Provide the [x, y] coordinate of the cell's center where the given text is located.  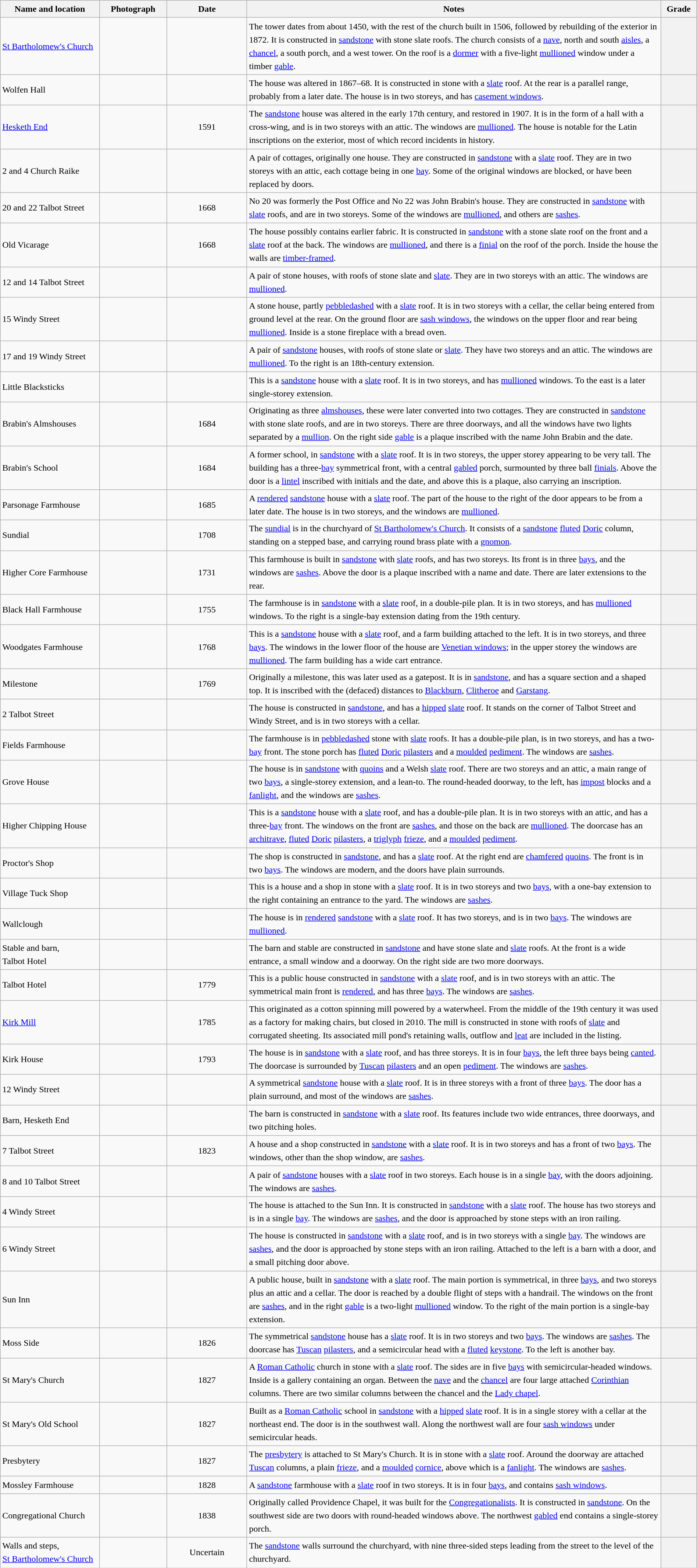
Higher Core Farmhouse [50, 572]
7 Talbot Street [50, 1151]
1838 [207, 1515]
20 and 22 Talbot Street [50, 208]
1685 [207, 505]
Presbytery [50, 1461]
1591 [207, 127]
Photograph [133, 9]
1823 [207, 1151]
1769 [207, 684]
1708 [207, 536]
1828 [207, 1485]
The sandstone walls surround the churchyard, with nine three-sided steps leading from the street to the level of the churchyard. [454, 1553]
Mossley Farmhouse [50, 1485]
1755 [207, 610]
4 Windy Street [50, 1212]
1826 [207, 1343]
Date [207, 9]
1768 [207, 647]
2 and 4 Church Raike [50, 170]
Brabin's Almshouses [50, 424]
Wolfen Hall [50, 90]
This is a sandstone house with a slate roof. It is in two storeys, and has mullioned windows. To the east is a later single-storey extension. [454, 386]
1793 [207, 1060]
Woodgates Farmhouse [50, 647]
A pair of stone houses, with roofs of stone slate and slate. They are in two storeys with an attic. The windows are mullioned. [454, 282]
Name and location [50, 9]
15 Windy Street [50, 319]
Moss Side [50, 1343]
Walls and steps,St Bartholomew's Church [50, 1553]
The house is in rendered sandstone with a slate roof. It has two storeys, and is in two bays. The windows are mullioned. [454, 924]
The barn is constructed in sandstone with a slate roof. Its features include two wide entrances, three doorways, and two pitching holes. [454, 1121]
Little Blacksticks [50, 386]
6 Windy Street [50, 1249]
Talbot Hotel [50, 985]
Wallclough [50, 924]
St Bartholomew's Church [50, 46]
Village Tuck Shop [50, 893]
Proctor's Shop [50, 863]
St Mary's Church [50, 1380]
Barn, Hesketh End [50, 1121]
Higher Chipping House [50, 826]
2 Talbot Street [50, 714]
Black Hall Farmhouse [50, 610]
Congregational Church [50, 1515]
17 and 19 Windy Street [50, 356]
12 Windy Street [50, 1090]
Sundial [50, 536]
A pair of sandstone houses with a slate roof in two storeys. Each house is in a single bay, with the doors adjoining. The windows are sashes. [454, 1182]
Brabin's School [50, 468]
Sun Inn [50, 1299]
Fields Farmhouse [50, 745]
Old Vicarage [50, 245]
Hesketh End [50, 127]
1731 [207, 572]
Parsonage Farmhouse [50, 505]
Stable and barn,Talbot Hotel [50, 954]
Grove House [50, 782]
St Mary's Old School [50, 1424]
Grade [679, 9]
Milestone [50, 684]
Kirk House [50, 1060]
1785 [207, 1022]
1779 [207, 985]
8 and 10 Talbot Street [50, 1182]
A sandstone farmhouse with a slate roof in two storeys. It is in four bays, and contains sash windows. [454, 1485]
Notes [454, 9]
Kirk Mill [50, 1022]
Uncertain [207, 1553]
12 and 14 Talbot Street [50, 282]
